Return the [x, y] coordinate for the center point of the cell that contains the specified text.  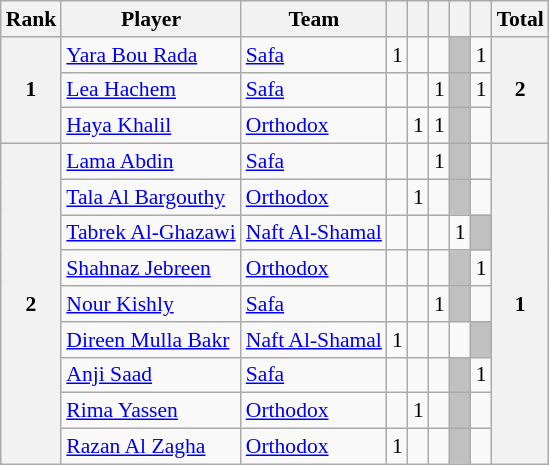
Team [314, 19]
Rima Yassen [150, 411]
Total [520, 19]
Lea Hachem [150, 90]
Rank [32, 19]
Lama Abdin [150, 162]
Direen Mulla Bakr [150, 340]
Tala Al Bargouthy [150, 197]
Player [150, 19]
Yara Bou Rada [150, 55]
Shahnaz Jebreen [150, 269]
Razan Al Zagha [150, 447]
Haya Khalil [150, 126]
Anji Saad [150, 375]
Tabrek Al-Ghazawi [150, 233]
Nour Kishly [150, 304]
